For the text-containing cell, return its midpoint in (X, Y) coordinate format. 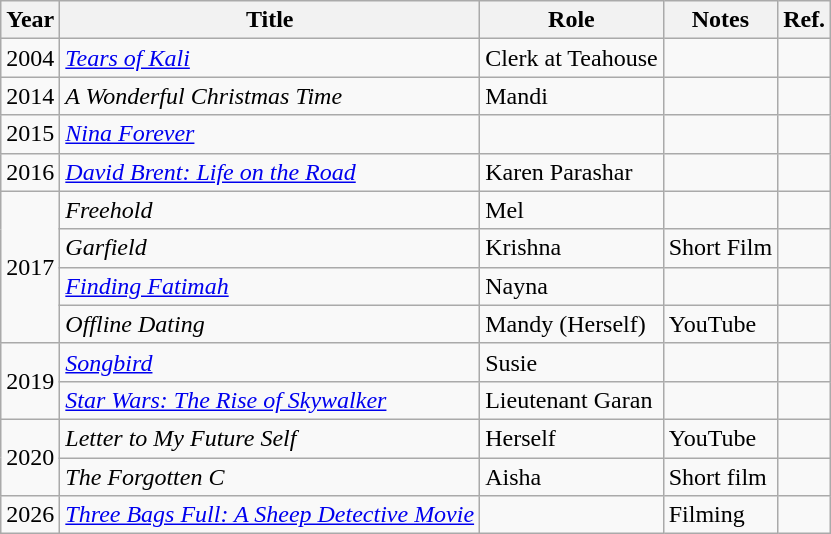
Notes (720, 20)
Ref. (804, 20)
Title (270, 20)
Three Bags Full: A Sheep Detective Movie (270, 515)
Garfield (270, 248)
Year (30, 20)
2017 (30, 267)
2019 (30, 381)
Nayna (572, 286)
2004 (30, 58)
2020 (30, 457)
2015 (30, 134)
Susie (572, 362)
Short film (720, 477)
Mandy (Herself) (572, 324)
Karen Parashar (572, 172)
Mandi (572, 96)
Offline Dating (270, 324)
Herself (572, 438)
Short Film (720, 248)
Freehold (270, 210)
2014 (30, 96)
Role (572, 20)
2016 (30, 172)
Krishna (572, 248)
Letter to My Future Self (270, 438)
Star Wars: The Rise of Skywalker (270, 400)
David Brent: Life on the Road (270, 172)
Songbird (270, 362)
2026 (30, 515)
Nina Forever (270, 134)
Lieutenant Garan (572, 400)
Clerk at Teahouse (572, 58)
A Wonderful Christmas Time (270, 96)
Filming (720, 515)
Finding Fatimah (270, 286)
Tears of Kali (270, 58)
Aisha (572, 477)
Mel (572, 210)
The Forgotten C (270, 477)
